Return [x, y] of the center of cell containing provided text 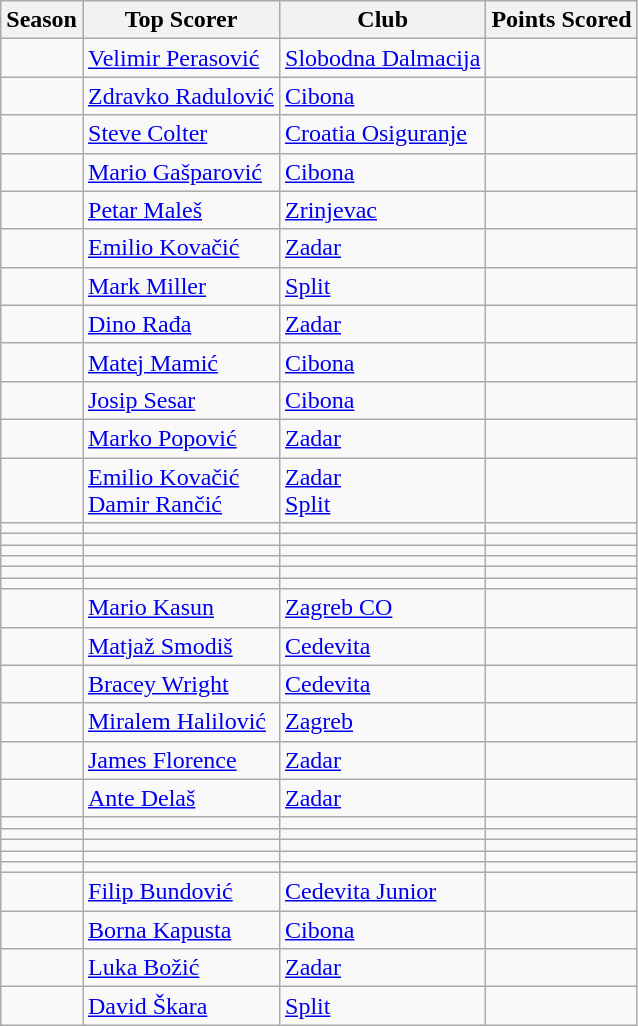
Emilio Kovačić [180, 248]
Miralem Halilović [180, 722]
Matej Mamić [180, 362]
Bracey Wright [180, 684]
Zagreb CO [383, 608]
Croatia Osiguranje [383, 134]
Zrinjevac [383, 210]
James Florence [180, 760]
Petar Maleš [180, 210]
Zdravko Radulović [180, 96]
Velimir Perasović [180, 58]
Mark Miller [180, 286]
Steve Colter [180, 134]
Dino Rađa [180, 324]
Filip Bundović [180, 892]
Borna Kapusta [180, 930]
Cedevita Junior [383, 892]
Points Scored [562, 20]
Mario Gašparović [180, 172]
Josip Sesar [180, 400]
Luka Božić [180, 968]
Top Scorer [180, 20]
Zadar Split [383, 490]
Club [383, 20]
Matjaž Smodiš [180, 646]
David Škara [180, 1006]
Mario Kasun [180, 608]
Season [42, 20]
Emilio Kovačić Damir Rančić [180, 490]
Ante Delaš [180, 798]
Zagreb [383, 722]
Marko Popović [180, 438]
Slobodna Dalmacija [383, 58]
